Locate the cell with the specified text and output its (X, Y) center coordinate. 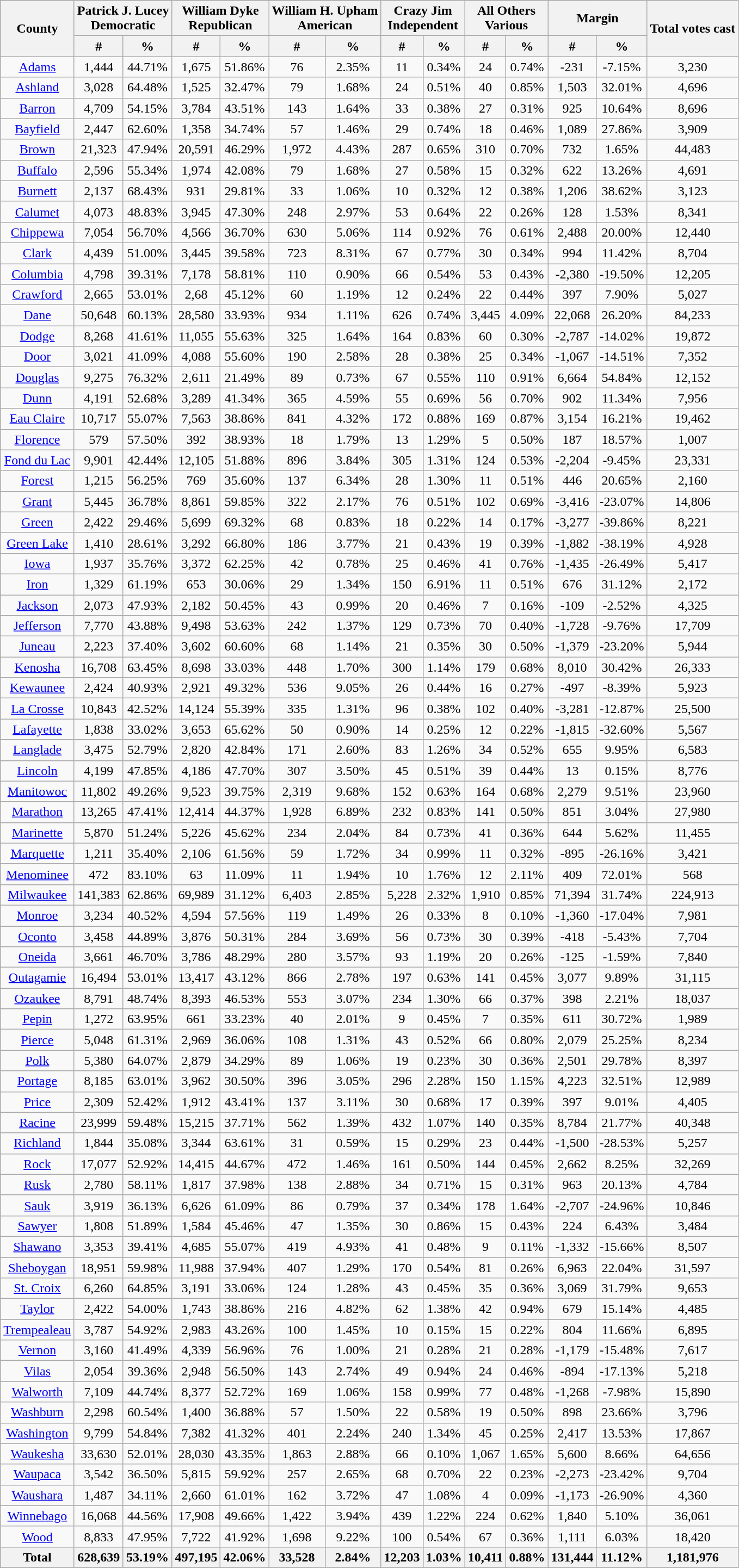
21.77% (621, 1123)
31,115 (693, 978)
-15.66% (621, 1247)
2,137 (98, 191)
0.27% (527, 688)
18.57% (621, 439)
41.92% (245, 1536)
61.56% (245, 853)
1.70% (353, 667)
2,983 (196, 1330)
2,054 (98, 1371)
-14.02% (621, 336)
-1.59% (621, 957)
2.11% (527, 874)
628,639 (98, 1557)
1,329 (98, 584)
33,528 (297, 1557)
626 (402, 315)
284 (297, 936)
-26.49% (621, 563)
47.93% (147, 605)
8,393 (196, 999)
2.74% (353, 1371)
1,400 (196, 1412)
36.70% (245, 232)
48.74% (147, 999)
2,665 (98, 295)
851 (572, 812)
Menominee (37, 874)
10.64% (621, 108)
1,698 (297, 1536)
10,411 (485, 1557)
14,124 (196, 709)
0.80% (527, 1040)
1,937 (98, 563)
12,152 (693, 377)
2.01% (353, 1019)
Lafayette (37, 729)
8,791 (98, 999)
60.13% (147, 315)
2.60% (353, 750)
36.06% (245, 1040)
8.66% (621, 1454)
0.29% (444, 1143)
83 (402, 750)
-1,173 (572, 1495)
8,833 (98, 1536)
Total votes cast (693, 28)
2.85% (353, 895)
6.91% (444, 584)
-497 (572, 688)
33.03% (245, 667)
2,182 (196, 605)
44,483 (693, 150)
3,876 (196, 936)
6.03% (621, 1536)
8.31% (353, 253)
59.98% (147, 1268)
63 (196, 874)
43.88% (147, 626)
-418 (572, 936)
804 (572, 1330)
Sawyer (37, 1226)
4,223 (572, 1081)
64.48% (147, 88)
34.74% (245, 129)
15.14% (621, 1309)
392 (196, 439)
8,377 (196, 1392)
-19.50% (621, 274)
178 (485, 1205)
1,838 (98, 729)
Dodge (37, 336)
1.53% (621, 212)
3,796 (693, 1412)
35.08% (147, 1143)
3,661 (98, 957)
4,798 (98, 274)
611 (572, 1019)
0.33% (444, 915)
9,498 (196, 626)
9.68% (353, 791)
161 (402, 1164)
4,191 (98, 398)
62.60% (147, 129)
Buffalo (37, 170)
39.36% (147, 1371)
43.51% (245, 108)
-24.96% (621, 1205)
20.65% (621, 481)
34.29% (245, 1061)
77 (485, 1392)
3.05% (353, 1081)
59 (297, 853)
1,067 (485, 1454)
2,172 (693, 584)
Waukesha (37, 1454)
27,980 (693, 812)
3,484 (693, 1226)
23,960 (693, 791)
2,079 (572, 1040)
37.40% (147, 647)
Douglas (37, 377)
County (37, 28)
0.71% (444, 1185)
2.97% (353, 212)
1,910 (485, 895)
49 (402, 1371)
43.26% (245, 1330)
70 (485, 626)
-17.13% (621, 1371)
3,123 (693, 191)
63.45% (147, 667)
15,215 (196, 1123)
6,963 (572, 1268)
8,507 (693, 1247)
86 (297, 1205)
Oconto (37, 936)
Patrick J. LuceyDemocratic (123, 18)
5,226 (196, 833)
138 (297, 1185)
3,028 (98, 88)
13,417 (196, 978)
Chippewa (37, 232)
1.37% (353, 626)
Monroe (37, 915)
Columbia (37, 274)
365 (297, 398)
50 (297, 729)
28,580 (196, 315)
335 (297, 709)
14,806 (693, 501)
12,105 (196, 460)
1.79% (353, 439)
Brown (37, 150)
44.74% (147, 1392)
3,289 (196, 398)
2,660 (196, 1495)
32.47% (245, 88)
3,191 (196, 1288)
84,233 (693, 315)
1,206 (572, 191)
1.45% (353, 1330)
0.76% (527, 563)
41.09% (147, 357)
12,205 (693, 274)
242 (297, 626)
1,863 (297, 1454)
4,685 (196, 1247)
8,397 (693, 1061)
439 (402, 1516)
2.21% (621, 999)
7,563 (196, 419)
2,106 (196, 853)
1.76% (444, 874)
59.85% (245, 501)
-38.19% (621, 543)
0.92% (444, 232)
2.04% (353, 833)
26.20% (621, 315)
898 (572, 1412)
2,820 (196, 750)
432 (402, 1123)
25,500 (693, 709)
172 (402, 419)
49.32% (245, 688)
Oneida (37, 957)
3.57% (353, 957)
1,503 (572, 88)
59.48% (147, 1123)
7,770 (98, 626)
32.01% (621, 88)
22,068 (572, 315)
20,591 (196, 150)
72.01% (621, 874)
2.17% (353, 501)
45.12% (245, 295)
310 (485, 150)
1,215 (98, 481)
63.01% (147, 1081)
Jefferson (37, 626)
7,840 (693, 957)
38.93% (245, 439)
4,073 (98, 212)
17 (485, 1102)
Marinette (37, 833)
58.11% (147, 1185)
29.81% (245, 191)
-9.76% (621, 626)
1.08% (444, 1495)
1.39% (353, 1123)
0.62% (527, 1516)
55.34% (147, 170)
5,027 (693, 295)
2,780 (98, 1185)
128 (572, 212)
8,185 (98, 1081)
William H. UphamAmerican (325, 18)
-1,815 (572, 729)
769 (196, 481)
19,462 (693, 419)
0.79% (353, 1205)
32.51% (621, 1081)
2,611 (196, 377)
41.32% (245, 1433)
11.66% (621, 1330)
44.71% (147, 67)
43.35% (245, 1454)
300 (402, 667)
5,815 (196, 1474)
248 (297, 212)
37.71% (245, 1123)
55.63% (245, 336)
46.53% (245, 999)
42.06% (245, 1557)
54.00% (147, 1309)
10,846 (693, 1205)
676 (572, 584)
4,709 (98, 108)
8,341 (693, 212)
37.98% (245, 1185)
56.25% (147, 481)
Crazy JimIndependent (423, 18)
232 (402, 812)
280 (297, 957)
224,913 (693, 895)
55.60% (245, 357)
-39.86% (621, 522)
Portage (37, 1081)
16,494 (98, 978)
41.61% (147, 336)
1.94% (353, 874)
1,181,976 (693, 1557)
-12.87% (621, 709)
0.37% (527, 999)
1,211 (98, 853)
11.34% (621, 398)
5.06% (353, 232)
407 (297, 1268)
-1,268 (572, 1392)
17,908 (196, 1516)
1.72% (353, 853)
31.74% (621, 895)
931 (196, 191)
Adams (37, 67)
257 (297, 1474)
64,656 (693, 1454)
33.02% (147, 729)
3,962 (196, 1081)
37 (402, 1205)
3,787 (98, 1330)
54.92% (147, 1330)
5,048 (98, 1040)
-5.43% (621, 936)
4.09% (527, 315)
Trempealeau (37, 1330)
33.06% (245, 1288)
-3,281 (572, 709)
Manitowoc (37, 791)
16,708 (98, 667)
13,265 (98, 812)
8,704 (693, 253)
36.50% (147, 1474)
19,872 (693, 336)
16 (485, 688)
12,989 (693, 1081)
30.72% (621, 1019)
-14.51% (621, 357)
33.93% (245, 315)
Racine (37, 1123)
3,458 (98, 936)
579 (98, 439)
1.03% (444, 1557)
446 (572, 481)
23,999 (98, 1123)
9.22% (353, 1536)
Iron (37, 584)
Bayfield (37, 129)
-3,277 (572, 522)
50.31% (245, 936)
-894 (572, 1371)
11.42% (621, 253)
1,525 (196, 88)
4.59% (353, 398)
Dane (37, 315)
46.29% (245, 150)
4,360 (693, 1495)
46.70% (147, 957)
2.32% (444, 895)
7,178 (196, 274)
Outagamie (37, 978)
-231 (572, 67)
62.25% (245, 563)
3.04% (621, 812)
11,055 (196, 336)
Pepin (37, 1019)
-1,379 (572, 647)
96 (402, 709)
Sheboygan (37, 1268)
Richland (37, 1143)
40.93% (147, 688)
Juneau (37, 647)
3,475 (98, 750)
170 (402, 1268)
16.21% (621, 419)
409 (572, 874)
42.84% (245, 750)
1.11% (353, 315)
Clark (37, 253)
57.50% (147, 439)
5,567 (693, 729)
49.66% (245, 1516)
61.31% (147, 1040)
43.41% (245, 1102)
7,704 (693, 936)
240 (402, 1433)
22.04% (621, 1268)
3.77% (353, 543)
866 (297, 978)
-17.04% (621, 915)
655 (572, 750)
26,333 (693, 667)
4.93% (353, 1247)
536 (297, 688)
47.85% (147, 771)
Door (37, 357)
497,195 (196, 1557)
45.46% (245, 1226)
7,352 (693, 357)
11.09% (245, 874)
St. Croix (37, 1288)
25.25% (621, 1040)
Winnebago (37, 1516)
0.53% (527, 460)
Marquette (37, 853)
2,68 (196, 295)
-2,787 (572, 336)
Marathon (37, 812)
Rusk (37, 1185)
-26.16% (621, 853)
7,109 (98, 1392)
325 (297, 336)
7,054 (98, 232)
1.00% (353, 1350)
41.49% (147, 1350)
2,948 (196, 1371)
52.79% (147, 750)
44.89% (147, 936)
9.51% (621, 791)
36.78% (147, 501)
6,895 (693, 1330)
Ashland (37, 88)
Jackson (37, 605)
3,069 (572, 1288)
55.39% (245, 709)
-1,728 (572, 626)
53.63% (245, 626)
Langlade (37, 750)
1.26% (444, 750)
61.19% (147, 584)
11.12% (621, 1557)
5,600 (572, 1454)
Rock (37, 1164)
1,111 (572, 1536)
21.49% (245, 377)
1,928 (297, 812)
30.50% (245, 1081)
4.82% (353, 1309)
-26.90% (621, 1495)
1,272 (98, 1019)
3,160 (98, 1350)
5,228 (402, 895)
-7.98% (621, 1392)
34.11% (147, 1495)
4,485 (693, 1309)
17,709 (693, 626)
12,440 (693, 232)
-1,500 (572, 1143)
9.01% (621, 1102)
11,455 (693, 833)
33.23% (245, 1019)
896 (297, 460)
925 (572, 108)
-9.45% (621, 460)
4,325 (693, 605)
179 (485, 667)
0.64% (444, 212)
3,154 (572, 419)
-2,273 (572, 1474)
17,077 (98, 1164)
2,447 (98, 129)
0.09% (527, 1495)
1,089 (572, 129)
-28.53% (621, 1143)
63.61% (245, 1143)
2.28% (444, 1081)
8,696 (693, 108)
36.88% (245, 1412)
5,445 (98, 501)
0.65% (444, 150)
6,403 (297, 895)
6,664 (572, 377)
305 (402, 460)
3,919 (98, 1205)
64.07% (147, 1061)
6.43% (621, 1226)
2,921 (196, 688)
630 (297, 232)
287 (402, 150)
158 (402, 1392)
4,696 (693, 88)
William DykeRepublican (220, 18)
-2,204 (572, 460)
8,698 (196, 667)
83.10% (147, 874)
1,743 (196, 1309)
36,061 (693, 1516)
562 (297, 1123)
Total (37, 1557)
Washburn (37, 1412)
17,867 (693, 1433)
841 (297, 419)
56.50% (245, 1371)
23.66% (621, 1412)
1,007 (693, 439)
4,594 (196, 915)
51.89% (147, 1226)
1.28% (353, 1288)
8 (485, 915)
187 (572, 439)
50.45% (245, 605)
Forest (37, 481)
52.72% (245, 1392)
11,988 (196, 1268)
4,784 (693, 1185)
162 (297, 1495)
1,808 (98, 1226)
2,596 (98, 170)
47.70% (245, 771)
0.91% (527, 377)
52.68% (147, 398)
3.11% (353, 1102)
568 (693, 874)
39 (485, 771)
1.38% (444, 1309)
56.70% (147, 232)
8,784 (572, 1123)
Ozaukee (37, 999)
39.58% (245, 253)
963 (572, 1185)
-8.39% (621, 688)
144 (485, 1164)
7,981 (693, 915)
Walworth (37, 1392)
5,699 (196, 522)
27.86% (621, 129)
307 (297, 771)
398 (572, 999)
56.96% (245, 1350)
Kenosha (37, 667)
Iowa (37, 563)
9,653 (693, 1288)
171 (297, 750)
5,944 (693, 647)
8,010 (572, 667)
-23.42% (621, 1474)
93 (402, 957)
679 (572, 1309)
0.86% (444, 1226)
2,279 (572, 791)
39.31% (147, 274)
0.55% (444, 377)
69.32% (245, 522)
4 (485, 1495)
119 (297, 915)
68.43% (147, 191)
2,223 (98, 647)
47.30% (245, 212)
2,319 (297, 791)
Kewaunee (37, 688)
48.83% (147, 212)
3,292 (196, 543)
18,951 (98, 1268)
47.94% (147, 150)
-7.15% (621, 67)
Milwaukee (37, 895)
2.65% (353, 1474)
4,199 (98, 771)
-32.60% (621, 729)
0.17% (527, 522)
3,077 (572, 978)
Waushara (37, 1495)
60.54% (147, 1412)
43.12% (245, 978)
3.50% (353, 771)
42.52% (147, 709)
-23.07% (621, 501)
2.35% (353, 67)
7,956 (693, 398)
48.29% (245, 957)
1.22% (444, 1516)
32,269 (693, 1164)
6,626 (196, 1205)
0.61% (527, 232)
28.61% (147, 543)
40.52% (147, 915)
35 (485, 1288)
20.00% (621, 232)
42.44% (147, 460)
Lincoln (37, 771)
7,722 (196, 1536)
9.05% (353, 688)
5 (485, 439)
622 (572, 170)
1.07% (444, 1123)
20.13% (621, 1185)
9,275 (98, 377)
Shawano (37, 1247)
2.58% (353, 357)
62 (402, 1309)
36.13% (147, 1205)
2,160 (693, 481)
0.78% (353, 563)
1.50% (353, 1412)
3,784 (196, 108)
3,344 (196, 1143)
1,840 (572, 1516)
23 (485, 1143)
-1,882 (572, 543)
57.56% (245, 915)
54.15% (147, 108)
732 (572, 150)
3,372 (196, 563)
6,583 (693, 750)
Vernon (37, 1350)
9,799 (98, 1433)
Florence (37, 439)
-1,332 (572, 1247)
934 (297, 315)
4,405 (693, 1102)
1,675 (196, 67)
33,630 (98, 1454)
51.86% (245, 67)
61.01% (245, 1495)
Waupaca (37, 1474)
5.10% (621, 1516)
3,353 (98, 1247)
4.43% (353, 150)
81 (485, 1268)
419 (297, 1247)
5,380 (98, 1061)
Eau Claire (37, 419)
47.41% (147, 812)
-2,707 (572, 1205)
216 (297, 1309)
108 (297, 1040)
38.62% (621, 191)
5,257 (693, 1143)
2,424 (98, 688)
39.75% (245, 791)
0.11% (527, 1247)
16,068 (98, 1516)
129 (402, 626)
31,597 (693, 1268)
1,912 (196, 1102)
653 (196, 584)
51.24% (147, 833)
-895 (572, 853)
40,348 (693, 1123)
Fond du Lac (37, 460)
3,021 (98, 357)
Green Lake (37, 543)
2.84% (353, 1557)
3,786 (196, 957)
1,844 (98, 1143)
52.01% (147, 1454)
44.37% (245, 812)
-23.20% (621, 647)
65.62% (245, 729)
44.67% (245, 1164)
1,972 (297, 150)
11,802 (98, 791)
3.69% (353, 936)
35.76% (147, 563)
Grant (37, 501)
0.16% (527, 605)
Green (37, 522)
0.24% (444, 295)
-1,179 (572, 1350)
2,073 (98, 605)
396 (297, 1081)
2,417 (572, 1433)
29.46% (147, 522)
723 (297, 253)
401 (297, 1433)
0.77% (444, 253)
61.09% (245, 1205)
3.07% (353, 999)
7.90% (621, 295)
31 (297, 1143)
Barron (37, 108)
55 (402, 398)
6,260 (98, 1288)
Pierce (37, 1040)
47.95% (147, 1536)
1,584 (196, 1226)
2,879 (196, 1061)
66.80% (245, 543)
1,358 (196, 129)
-2,380 (572, 274)
Price (37, 1102)
50,648 (98, 315)
60.60% (245, 647)
7,617 (693, 1350)
10,843 (98, 709)
42.08% (245, 170)
2,298 (98, 1412)
-1,360 (572, 915)
63.95% (147, 1019)
8,234 (693, 1040)
296 (402, 1081)
10,717 (98, 419)
7,382 (196, 1433)
13.26% (621, 170)
2,662 (572, 1164)
1,444 (98, 67)
5,417 (693, 563)
4,339 (196, 1350)
-15.48% (621, 1350)
Taylor (37, 1309)
58.81% (245, 274)
2,501 (572, 1061)
La Crosse (37, 709)
4,928 (693, 543)
35.60% (245, 481)
All OthersVarious (506, 18)
Washington (37, 1433)
2,969 (196, 1040)
15,890 (693, 1392)
35.40% (147, 853)
21,323 (98, 150)
3,421 (693, 853)
Sauk (37, 1205)
553 (297, 999)
8.25% (621, 1164)
37.94% (245, 1268)
131,444 (572, 1557)
186 (297, 543)
Margin (598, 18)
152 (402, 791)
5,218 (693, 1371)
Vilas (37, 1371)
197 (402, 978)
4.32% (353, 419)
18,037 (693, 999)
29.78% (621, 1061)
-1,435 (572, 563)
2.78% (353, 978)
30.42% (621, 667)
Polk (37, 1061)
18,420 (693, 1536)
4,439 (98, 253)
2,488 (572, 232)
3.72% (353, 1495)
14,415 (196, 1164)
3.84% (353, 460)
12,414 (196, 812)
1,974 (196, 170)
1,422 (297, 1516)
3,542 (98, 1474)
Dunn (37, 398)
8,268 (98, 336)
1.15% (527, 1081)
71,394 (572, 895)
0.87% (527, 419)
902 (572, 398)
9,523 (196, 791)
994 (572, 253)
661 (196, 1019)
4,088 (196, 357)
1,817 (196, 1185)
-2.52% (621, 605)
8,776 (693, 771)
3.94% (353, 1516)
9,704 (693, 1474)
3,653 (196, 729)
76.32% (147, 377)
3,945 (196, 212)
3,602 (196, 647)
13.53% (621, 1433)
51.88% (245, 460)
28,030 (196, 1454)
-1,067 (572, 357)
Wood (37, 1536)
4,566 (196, 232)
-109 (572, 605)
1.49% (353, 915)
0.30% (527, 336)
0.59% (353, 1143)
2.24% (353, 1433)
8,221 (693, 522)
44.56% (147, 1516)
31.79% (621, 1288)
8,861 (196, 501)
39.41% (147, 1247)
-3,416 (572, 501)
448 (297, 667)
5,870 (98, 833)
84 (402, 833)
5,923 (693, 688)
69,989 (196, 895)
-125 (572, 957)
6.89% (353, 812)
4,691 (693, 170)
6.34% (353, 481)
49.26% (147, 791)
5.62% (621, 833)
53.19% (147, 1557)
140 (485, 1123)
Burnett (37, 191)
59.92% (245, 1474)
190 (297, 357)
52.42% (147, 1102)
1,487 (98, 1495)
51.00% (147, 253)
30.06% (245, 584)
9.95% (621, 750)
9,901 (98, 460)
12,203 (402, 1557)
52.92% (147, 1164)
23,331 (693, 460)
1.35% (353, 1226)
1,989 (693, 1019)
9.89% (621, 978)
Calumet (37, 212)
64.85% (147, 1288)
2,309 (98, 1102)
322 (297, 501)
141,383 (98, 895)
1,410 (98, 543)
3,234 (98, 915)
114 (402, 232)
62.86% (147, 895)
644 (572, 833)
3,909 (693, 129)
3,230 (693, 67)
41.34% (245, 398)
Crawford (37, 295)
45.62% (245, 833)
4,186 (196, 771)
